Provide the (x, y) coordinate of the cell's center where the given text is located.  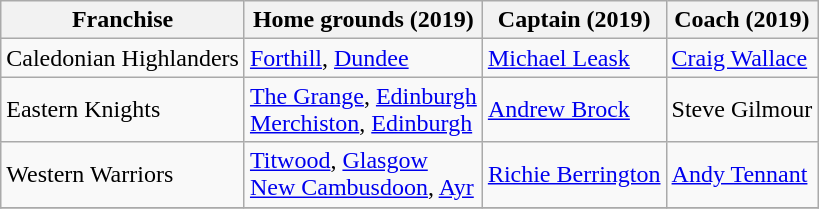
The Grange, EdinburghMerchiston, Edinburgh (363, 110)
Caledonian Highlanders (123, 58)
Forthill, Dundee (363, 58)
Home grounds (2019) (363, 20)
Michael Leask (574, 58)
Craig Wallace (742, 58)
Coach (2019) (742, 20)
Franchise (123, 20)
Eastern Knights (123, 110)
Steve Gilmour (742, 110)
Andy Tennant (742, 174)
Titwood, GlasgowNew Cambusdoon, Ayr (363, 174)
Captain (2019) (574, 20)
Andrew Brock (574, 110)
Western Warriors (123, 174)
Richie Berrington (574, 174)
